Return the [X, Y] coordinate for the center point of the cell that contains the specified text.  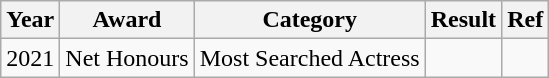
Year [30, 20]
Ref [526, 20]
Award [127, 20]
Result [463, 20]
Category [310, 20]
Net Honours [127, 58]
2021 [30, 58]
Most Searched Actress [310, 58]
